Output the (x, y) coordinate of the center of the cell containing the given text.  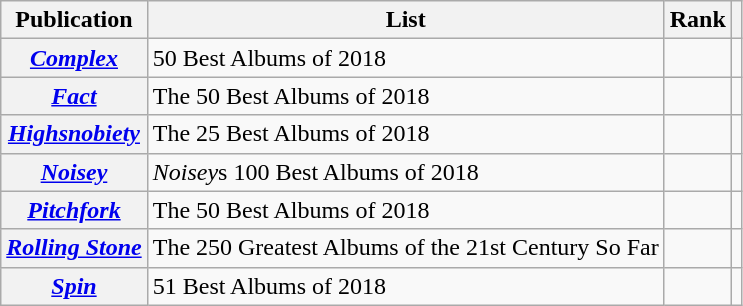
List (406, 20)
The 250 Greatest Albums of the 21st Century So Far (406, 248)
Highsnobiety (74, 134)
51 Best Albums of 2018 (406, 286)
Fact (74, 96)
Noisey (74, 172)
Rank (698, 20)
50 Best Albums of 2018 (406, 58)
The 25 Best Albums of 2018 (406, 134)
Rolling Stone (74, 248)
Publication (74, 20)
Pitchfork (74, 210)
Complex (74, 58)
Spin (74, 286)
Noiseys 100 Best Albums of 2018 (406, 172)
